Identify which cell holds the provided text, then report its (X, Y) central coordinate. 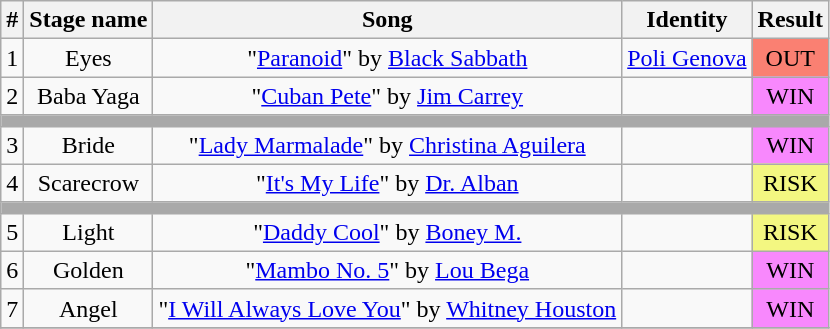
Song (388, 20)
Result (790, 20)
"Mambo No. 5" by Lou Bega (388, 270)
Angel (88, 308)
3 (12, 145)
Bride (88, 145)
Identity (687, 20)
Stage name (88, 20)
"It's My Life" by Dr. Alban (388, 183)
Light (88, 232)
7 (12, 308)
"Paranoid" by Black Sabbath (388, 58)
"Daddy Cool" by Boney M. (388, 232)
# (12, 20)
Golden (88, 270)
2 (12, 96)
5 (12, 232)
Poli Genova (687, 58)
"I Will Always Love You" by Whitney Houston (388, 308)
OUT (790, 58)
4 (12, 183)
1 (12, 58)
Scarecrow (88, 183)
"Cuban Pete" by Jim Carrey (388, 96)
"Lady Marmalade" by Christina Aguilera (388, 145)
Eyes (88, 58)
Baba Yaga (88, 96)
6 (12, 270)
